Find where the given text appears and provide that cell's center as [x, y] coordinate. 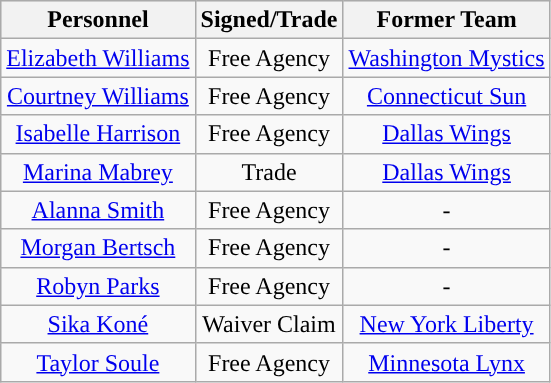
Minnesota Lynx [446, 362]
Taylor Soule [98, 362]
Isabelle Harrison [98, 134]
Connecticut Sun [446, 96]
Former Team [446, 20]
Waiver Claim [269, 324]
Morgan Bertsch [98, 248]
Signed/Trade [269, 20]
Alanna Smith [98, 210]
Elizabeth Williams [98, 58]
Courtney Williams [98, 96]
New York Liberty [446, 324]
Sika Koné [98, 324]
Personnel [98, 20]
Washington Mystics [446, 58]
Marina Mabrey [98, 172]
Robyn Parks [98, 286]
Trade [269, 172]
